Pinpoint the cell where the given text exists, returning its [X, Y] midpoint coordinate. 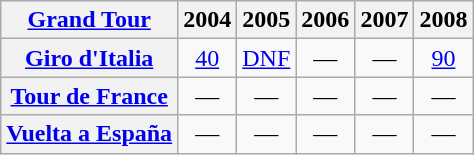
90 [444, 58]
DNF [266, 58]
Vuelta a España [90, 134]
2006 [326, 20]
Grand Tour [90, 20]
2008 [444, 20]
Tour de France [90, 96]
2005 [266, 20]
2004 [208, 20]
Giro d'Italia [90, 58]
40 [208, 58]
2007 [384, 20]
